Detect which cell encompasses the target text, then output its (x, y) center coordinate. 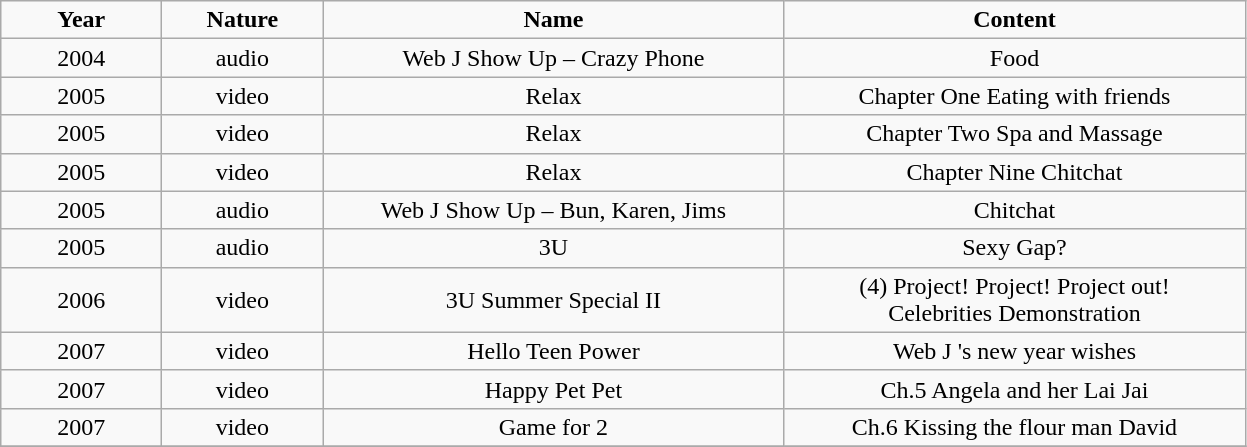
Web J 's new year wishes (1014, 351)
(4) Project! Project! Project out! Celebrities Demonstration (1014, 300)
Name (554, 20)
Chitchat (1014, 210)
3U (554, 248)
Ch.5 Angela and her Lai Jai (1014, 389)
Chapter One Eating with friends (1014, 96)
Nature (242, 20)
2006 (82, 300)
Web J Show Up – Bun, Karen, Jims (554, 210)
Ch.6 Kissing the flour man David (1014, 427)
Happy Pet Pet (554, 389)
Hello Teen Power (554, 351)
Web J Show Up – Crazy Phone (554, 58)
2004 (82, 58)
Sexy Gap? (1014, 248)
Content (1014, 20)
3U Summer Special II (554, 300)
Food (1014, 58)
Chapter Nine Chitchat (1014, 172)
Chapter Two Spa and Massage (1014, 134)
Game for 2 (554, 427)
Year (82, 20)
